Determine the (x, y) coordinate at the center of the cell enclosing the given text.  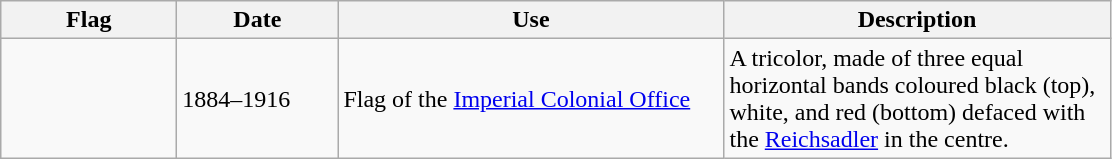
Description (917, 20)
Flag of the Imperial Colonial Office (531, 98)
Flag (89, 20)
Date (258, 20)
A tricolor, made of three equal horizontal bands coloured black (top), white, and red (bottom) defaced with the Reichsadler in the centre. (917, 98)
Use (531, 20)
1884–1916 (258, 98)
